Search for the cell housing the specified text and yield its [x, y] center coordinate. 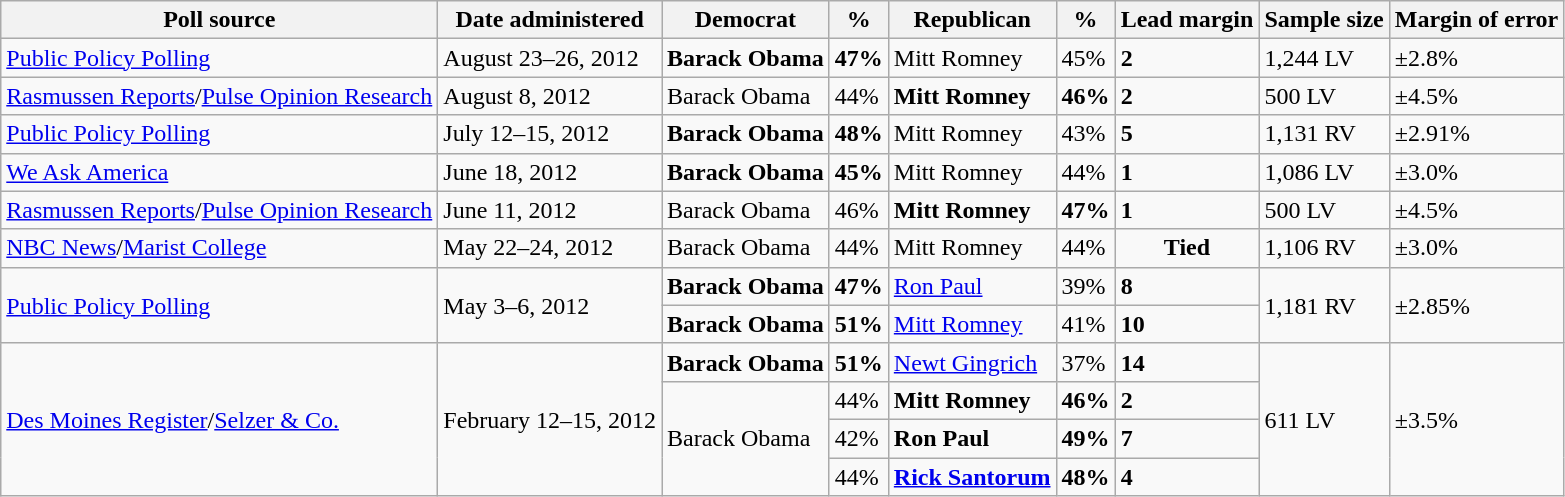
June 11, 2012 [550, 210]
June 18, 2012 [550, 172]
39% [1086, 286]
August 23–26, 2012 [550, 58]
7 [1187, 438]
±2.8% [1476, 58]
37% [1086, 362]
Lead margin [1187, 20]
1,086 LV [1324, 172]
Democrat [746, 20]
41% [1086, 324]
Des Moines Register/Selzer & Co. [220, 419]
August 8, 2012 [550, 96]
1,244 LV [1324, 58]
1,131 RV [1324, 134]
July 12–15, 2012 [550, 134]
4 [1187, 477]
611 LV [1324, 419]
NBC News/Marist College [220, 248]
±2.85% [1476, 305]
Margin of error [1476, 20]
Tied [1187, 248]
Newt Gingrich [972, 362]
February 12–15, 2012 [550, 419]
±2.91% [1476, 134]
Poll source [220, 20]
10 [1187, 324]
Republican [972, 20]
May 3–6, 2012 [550, 305]
±3.5% [1476, 419]
Date administered [550, 20]
1,181 RV [1324, 305]
5 [1187, 134]
42% [858, 438]
Rick Santorum [972, 477]
8 [1187, 286]
1,106 RV [1324, 248]
Sample size [1324, 20]
43% [1086, 134]
49% [1086, 438]
14 [1187, 362]
We Ask America [220, 172]
May 22–24, 2012 [550, 248]
